Detect which cell encompasses the target text, then output its [X, Y] center coordinate. 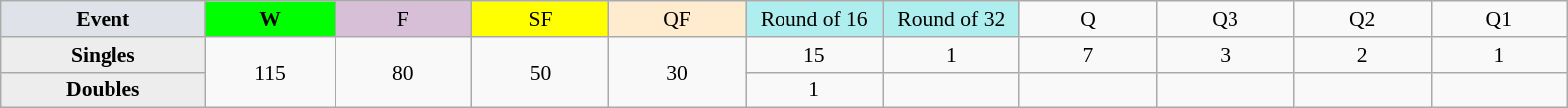
115 [270, 72]
Doubles [104, 90]
W [270, 19]
Q1 [1499, 19]
Round of 32 [951, 19]
Q [1088, 19]
2 [1362, 55]
F [403, 19]
SF [541, 19]
Singles [104, 55]
30 [677, 72]
15 [814, 55]
Event [104, 19]
Q3 [1226, 19]
80 [403, 72]
7 [1088, 55]
Round of 16 [814, 19]
QF [677, 19]
3 [1226, 55]
Q2 [1362, 19]
50 [541, 72]
